Identify which cell holds the provided text, then report its (X, Y) central coordinate. 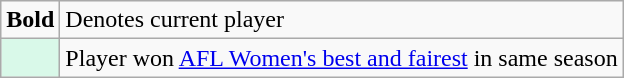
Denotes current player (342, 20)
Player won AFL Women's best and fairest in same season (342, 58)
Bold (30, 20)
